Pinpoint the cell where the given text exists, returning its (X, Y) midpoint coordinate. 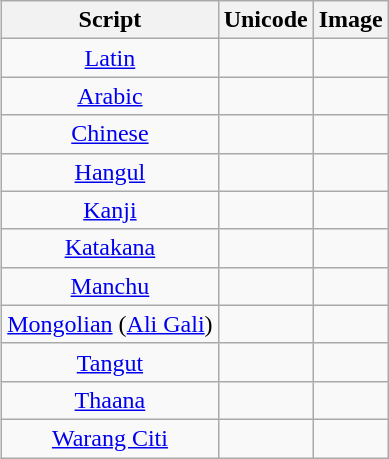
Tangut (110, 363)
Warang Citi (110, 439)
Latin (110, 58)
Image (350, 20)
Mongolian (Ali Gali) (110, 325)
Chinese (110, 134)
Script (110, 20)
Katakana (110, 248)
Arabic (110, 96)
Hangul (110, 172)
Unicode (266, 20)
Kanji (110, 210)
Manchu (110, 287)
Thaana (110, 401)
